Pinpoint the cell where the given text exists, returning its [x, y] midpoint coordinate. 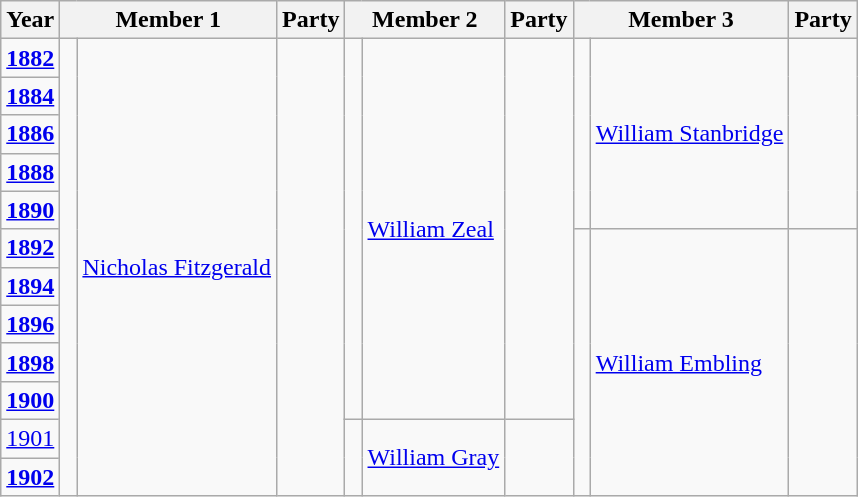
William Gray [434, 457]
Member 2 [425, 20]
1894 [30, 286]
1902 [30, 477]
Nicholas Fitzgerald [177, 268]
1882 [30, 58]
1890 [30, 210]
William Embling [690, 362]
1896 [30, 324]
1900 [30, 400]
1884 [30, 96]
Member 1 [168, 20]
William Zeal [434, 230]
1888 [30, 172]
1898 [30, 362]
1892 [30, 248]
1886 [30, 134]
Year [30, 20]
William Stanbridge [690, 134]
1901 [30, 438]
Member 3 [681, 20]
